Pinpoint the cell where the given text exists, returning its (X, Y) midpoint coordinate. 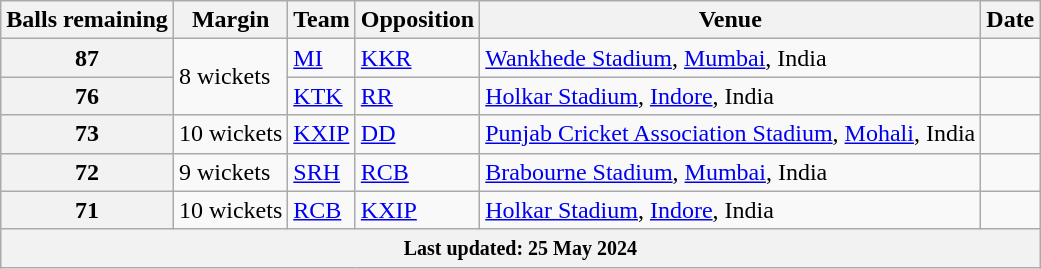
Opposition (417, 20)
MI (322, 58)
Wankhede Stadium, Mumbai, India (730, 58)
72 (88, 172)
SRH (322, 172)
87 (88, 58)
9 wickets (230, 172)
Venue (730, 20)
Brabourne Stadium, Mumbai, India (730, 172)
73 (88, 134)
Margin (230, 20)
KTK (322, 96)
Balls remaining (88, 20)
Punjab Cricket Association Stadium, Mohali, India (730, 134)
Team (322, 20)
RR (417, 96)
71 (88, 210)
Last updated: 25 May 2024 (520, 248)
Date (1010, 20)
KKR (417, 58)
8 wickets (230, 77)
DD (417, 134)
76 (88, 96)
